Locate the cell with the specified text and output its [x, y] center coordinate. 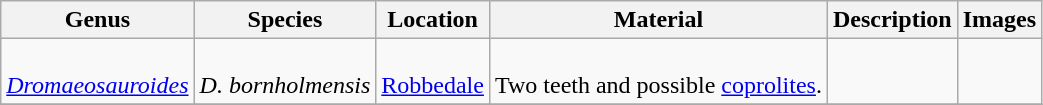
Genus [98, 20]
Species [285, 20]
Dromaeosauroides [98, 72]
Location [433, 20]
Images [999, 20]
Material [658, 20]
Description [892, 20]
Robbedale [433, 72]
D. bornholmensis [285, 72]
Two teeth and possible coprolites. [658, 72]
